Output the (x, y) coordinate of the center of the cell containing the given text.  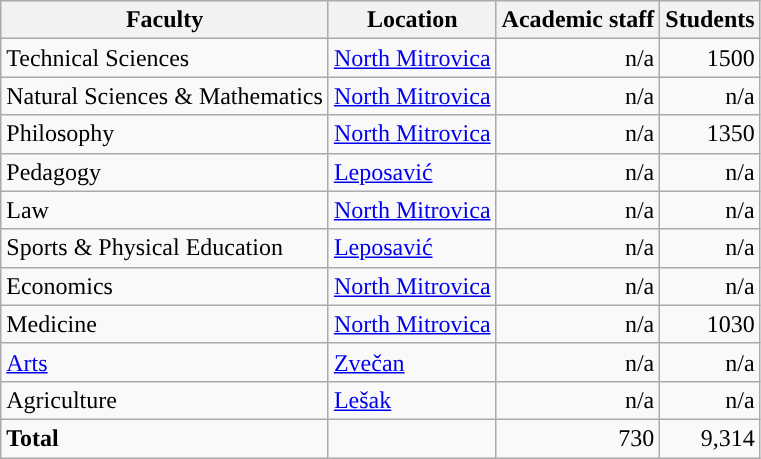
Sports & Physical Education (165, 248)
1350 (710, 134)
Zvečan (412, 362)
Natural Sciences & Mathematics (165, 96)
Students (710, 20)
1030 (710, 324)
Lešak (412, 400)
730 (578, 438)
Academic staff (578, 20)
Location (412, 20)
Law (165, 210)
Medicine (165, 324)
9,314 (710, 438)
Faculty (165, 20)
Economics (165, 286)
Arts (165, 362)
Philosophy (165, 134)
Agriculture (165, 400)
Total (165, 438)
Technical Sciences (165, 58)
Pedagogy (165, 172)
1500 (710, 58)
